Scan for the cell matching the given text and deliver its (x, y) coordinate at center. 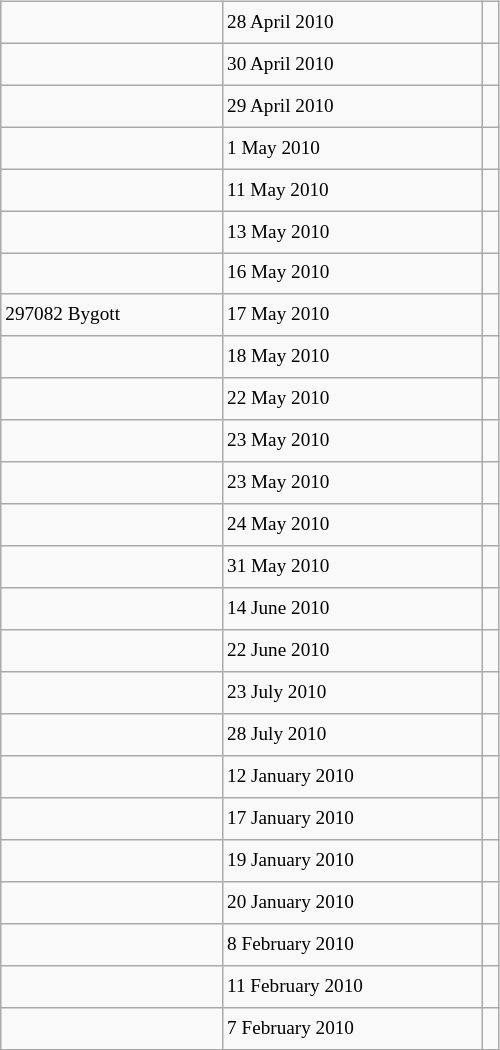
11 February 2010 (352, 986)
16 May 2010 (352, 274)
20 January 2010 (352, 902)
30 April 2010 (352, 64)
12 January 2010 (352, 777)
8 February 2010 (352, 944)
17 January 2010 (352, 819)
17 May 2010 (352, 315)
11 May 2010 (352, 190)
23 July 2010 (352, 693)
7 February 2010 (352, 1028)
297082 Bygott (112, 315)
22 May 2010 (352, 399)
29 April 2010 (352, 106)
19 January 2010 (352, 861)
28 July 2010 (352, 735)
28 April 2010 (352, 22)
1 May 2010 (352, 148)
14 June 2010 (352, 609)
13 May 2010 (352, 232)
18 May 2010 (352, 357)
31 May 2010 (352, 567)
22 June 2010 (352, 651)
24 May 2010 (352, 525)
